From the cell containing the given text, extract its center point as (X, Y) coordinate. 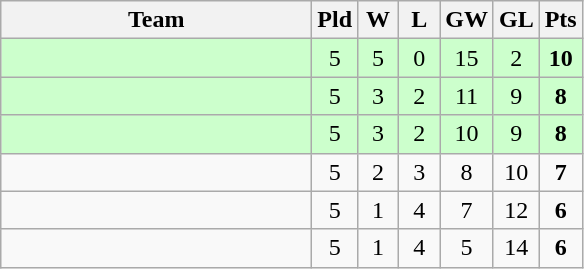
W (378, 20)
Team (156, 20)
Pld (335, 20)
0 (420, 58)
GL (516, 20)
12 (516, 210)
GW (467, 20)
Pts (560, 20)
11 (467, 96)
15 (467, 58)
14 (516, 248)
L (420, 20)
